Pinpoint the cell where the given text exists, returning its [x, y] midpoint coordinate. 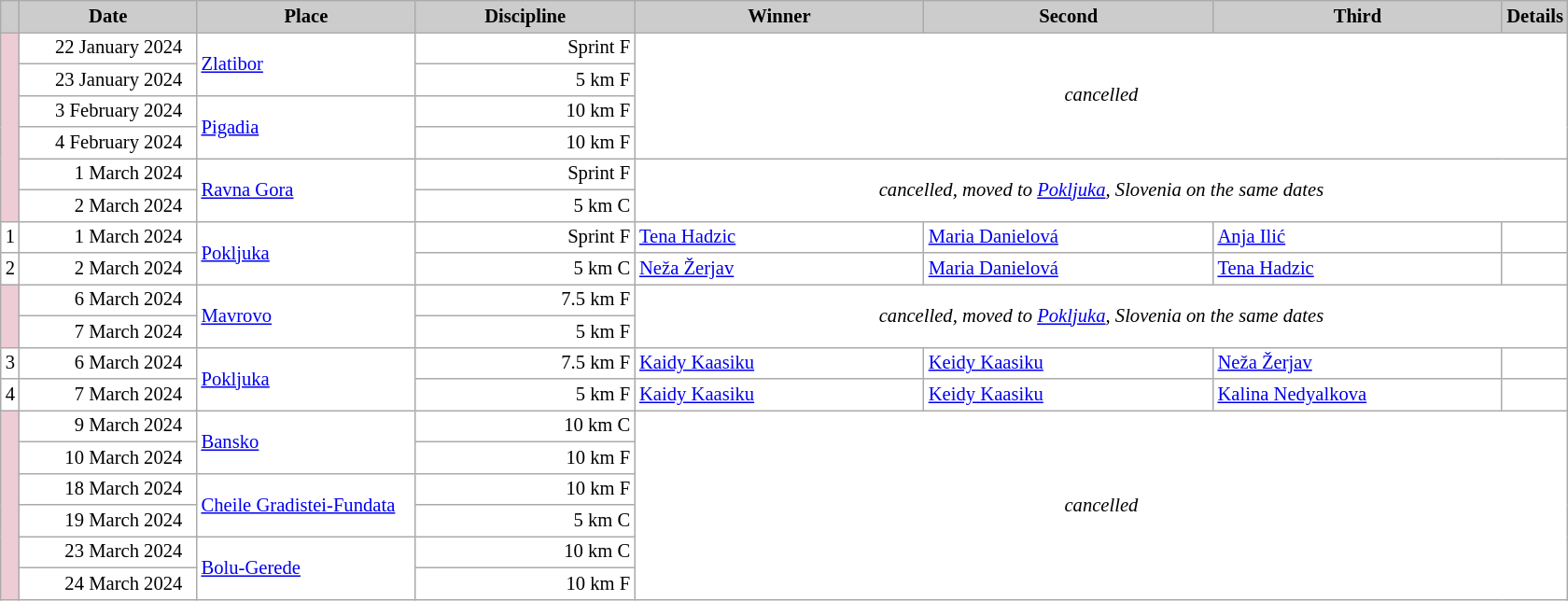
Discipline [525, 16]
19 March 2024 [108, 520]
Ravna Gora [306, 189]
9 March 2024 [108, 426]
23 January 2024 [108, 79]
3 February 2024 [108, 111]
Details [1534, 16]
24 March 2024 [108, 583]
2 [10, 268]
Third [1358, 16]
4 February 2024 [108, 143]
Place [306, 16]
Second [1069, 16]
Kalina Nedyalkova [1358, 395]
18 March 2024 [108, 489]
Zlatibor [306, 63]
22 January 2024 [108, 48]
23 March 2024 [108, 552]
Anja Ilić [1358, 237]
3 [10, 363]
Winner [779, 16]
Pigadia [306, 127]
Bolu-Gerede [306, 567]
10 March 2024 [108, 457]
Mavrovo [306, 315]
Bansko [306, 441]
1 [10, 237]
4 [10, 395]
Cheile Gradistei-Fundata [306, 505]
Date [108, 16]
